Return the (x, y) coordinate for the center point of the cell that contains the specified text.  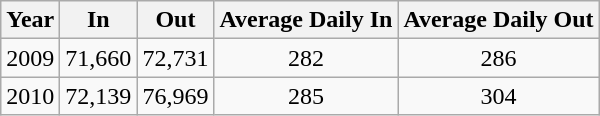
Average Daily Out (498, 20)
2009 (30, 58)
Out (176, 20)
76,969 (176, 96)
72,731 (176, 58)
2010 (30, 96)
Year (30, 20)
282 (306, 58)
304 (498, 96)
72,139 (98, 96)
Average Daily In (306, 20)
285 (306, 96)
In (98, 20)
71,660 (98, 58)
286 (498, 58)
